Scan for the cell matching the given text and deliver its [X, Y] coordinate at center. 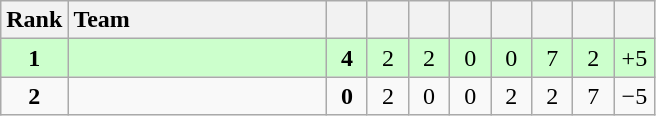
Rank [34, 20]
Team [198, 20]
1 [34, 58]
+5 [634, 58]
4 [346, 58]
−5 [634, 96]
